Find where the given text appears and provide that cell's center as (X, Y) coordinate. 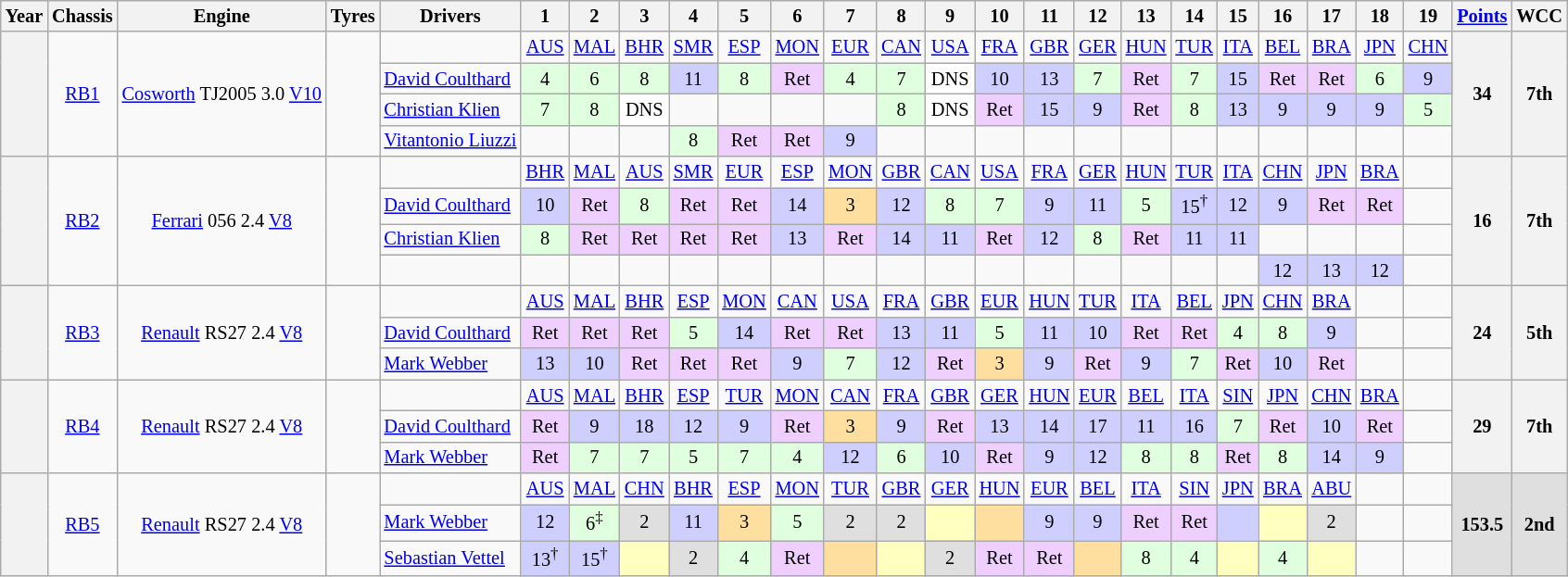
Chassis (82, 16)
1 (545, 16)
Vitantonio Liuzzi (450, 141)
19 (1429, 16)
Tyres (353, 16)
153.5 (1482, 524)
Points (1482, 16)
Cosworth TJ2005 3.0 V10 (222, 94)
29 (1482, 426)
WCC (1539, 16)
RB5 (82, 524)
Sebastian Vettel (450, 558)
RB2 (82, 221)
2nd (1539, 524)
34 (1482, 94)
Ferrari 056 2.4 V8 (222, 221)
6‡ (595, 522)
RB1 (82, 94)
Drivers (450, 16)
Year (24, 16)
13† (545, 558)
5th (1539, 333)
Engine (222, 16)
ABU (1331, 488)
RB3 (82, 333)
RB4 (82, 426)
24 (1482, 333)
